Scan for the cell matching the given text and deliver its (X, Y) coordinate at center. 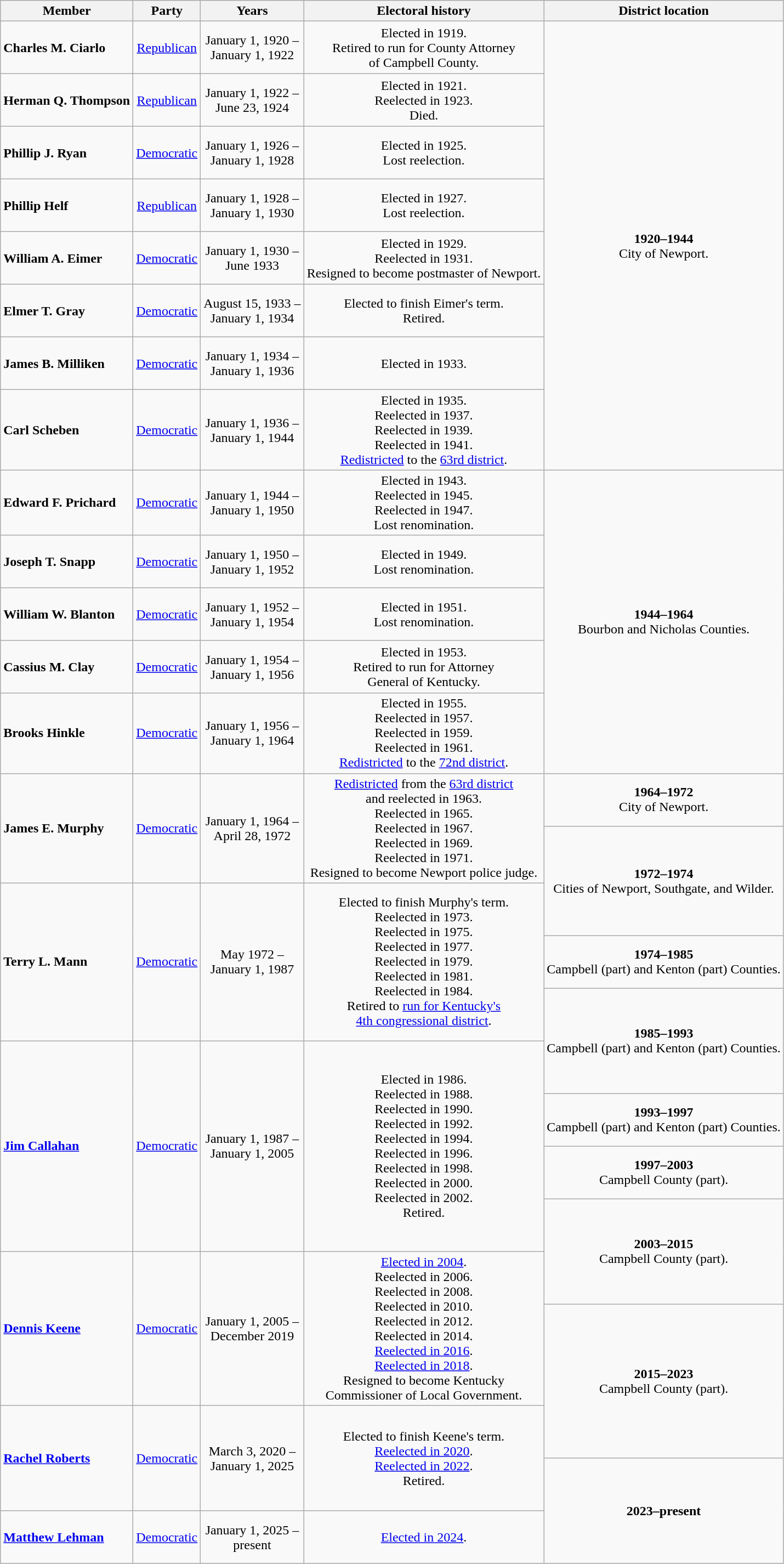
January 1, 1926 –January 1, 1928 (252, 153)
Elected in 1953.Retired to run for AttorneyGeneral of Kentucky. (424, 667)
2003–2015Campbell County (part). (664, 1251)
Party (167, 11)
Dennis Keene (67, 1328)
May 1972 –January 1, 1987 (252, 962)
Brooks Hinkle (67, 733)
January 1, 1954 –January 1, 1956 (252, 667)
January 1, 2005 –December 2019 (252, 1328)
Carl Scheben (67, 430)
January 1, 1950 –January 1, 1952 (252, 562)
Elected in 2024. (424, 1537)
Edward F. Prichard (67, 502)
Joseph T. Snapp (67, 562)
January 1, 1944 –January 1, 1950 (252, 502)
Elected in 1921.Reelected in 1923.Died. (424, 100)
January 1, 1930 –June 1933 (252, 258)
January 1, 1920 –January 1, 1922 (252, 48)
Elected in 1935.Reelected in 1937.Reelected in 1939.Reelected in 1941.Redistricted to the 63rd district. (424, 430)
January 1, 1922 –June 23, 1924 (252, 100)
March 3, 2020 –January 1, 2025 (252, 1458)
1944–1964Bourbon and Nicholas Counties. (664, 622)
District location (664, 11)
Terry L. Mann (67, 962)
January 1, 2025 –present (252, 1537)
Elected in 1943.Reelected in 1945.Reelected in 1947.Lost renomination. (424, 502)
Elected in 1949.Lost renomination. (424, 562)
1993–1997Campbell (part) and Kenton (part) Counties. (664, 1120)
1974–1985Campbell (part) and Kenton (part) Counties. (664, 962)
1964–1972City of Newport. (664, 800)
January 1, 1956 –January 1, 1964 (252, 733)
Elected in 1919.Retired to run for County Attorneyof Campbell County. (424, 48)
James B. Milliken (67, 364)
Charles M. Ciarlo (67, 48)
Matthew Lehman (67, 1537)
January 1, 1952 –January 1, 1954 (252, 614)
Cassius M. Clay (67, 667)
January 1, 1934 –January 1, 1936 (252, 364)
January 1, 1936 –January 1, 1944 (252, 430)
1997–2003Campbell County (part). (664, 1172)
William A. Eimer (67, 258)
Member (67, 11)
Elected in 1951.Lost renomination. (424, 614)
Elected in 1925.Lost reelection. (424, 153)
Electoral history (424, 11)
Jim Callahan (67, 1146)
James E. Murphy (67, 828)
Years (252, 11)
William W. Blanton (67, 614)
1920–1944City of Newport. (664, 246)
Elected to finish Eimer's term.Retired. (424, 311)
Elected in 1929.Reelected in 1931.Resigned to become postmaster of Newport. (424, 258)
1985–1993Campbell (part) and Kenton (part) Counties. (664, 1041)
Elected in 1955.Reelected in 1957.Reelected in 1959.Reelected in 1961.Redistricted to the 72nd district. (424, 733)
Phillip Helf (67, 206)
August 15, 1933 –January 1, 1934 (252, 311)
2023–present (664, 1511)
January 1, 1928 –January 1, 1930 (252, 206)
January 1, 1987 –January 1, 2005 (252, 1146)
January 1, 1964 –April 28, 1972 (252, 828)
Elected in 1933. (424, 364)
Elmer T. Gray (67, 311)
Rachel Roberts (67, 1458)
2015–2023Campbell County (part). (664, 1381)
Phillip J. Ryan (67, 153)
Herman Q. Thompson (67, 100)
1972–1974Cities of Newport, Southgate, and Wilder. (664, 881)
Elected in 1927.Lost reelection. (424, 206)
Elected to finish Keene's term.Reelected in 2020.Reelected in 2022.Retired. (424, 1458)
